Return the [x, y] coordinate for the center point of the cell that contains the specified text.  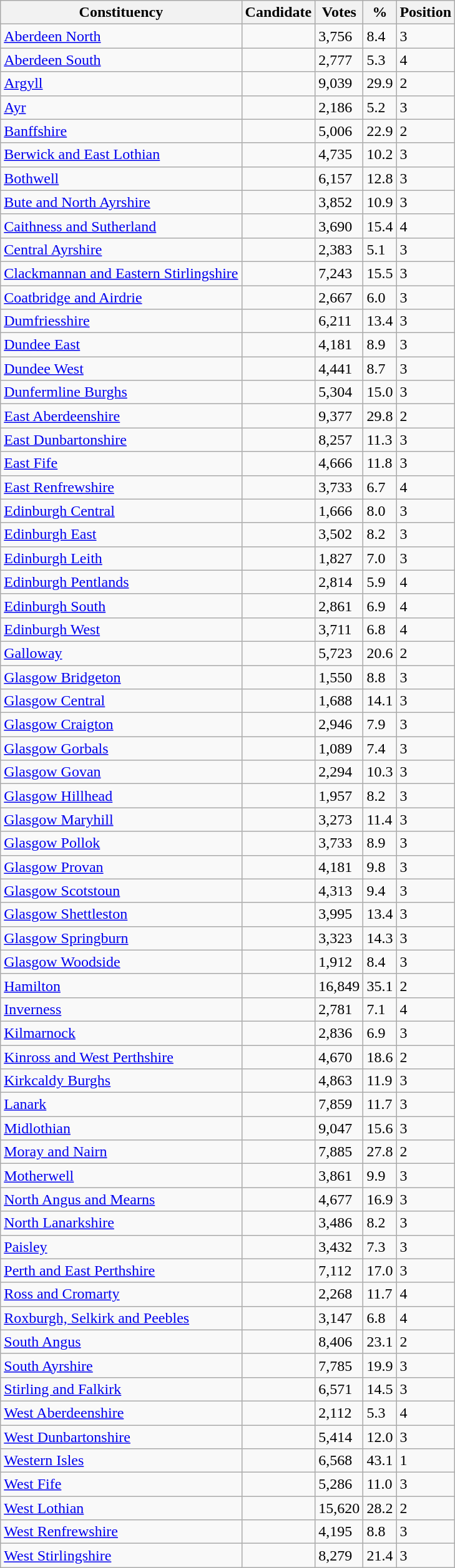
2,836 [340, 1033]
3,147 [340, 1318]
8,406 [340, 1342]
3,711 [340, 629]
2,777 [340, 60]
Position [426, 12]
15.0 [379, 392]
7.0 [379, 558]
Bothwell [121, 178]
Edinburgh Leith [121, 558]
4,441 [340, 369]
11.3 [379, 440]
5.2 [379, 107]
Kilmarnock [121, 1033]
Hamilton [121, 985]
7,243 [340, 273]
10.3 [379, 772]
Glasgow Woodside [121, 962]
14.5 [379, 1389]
Banffshire [121, 131]
Perth and East Perthshire [121, 1270]
5.9 [379, 582]
8,279 [340, 1556]
3,756 [340, 36]
1,666 [340, 511]
11.8 [379, 463]
Glasgow Provan [121, 867]
Edinburgh East [121, 535]
12.0 [379, 1436]
Argyll [121, 84]
5,723 [340, 653]
Moray and Nairn [121, 1152]
Edinburgh Pentlands [121, 582]
3,486 [340, 1223]
North Angus and Mearns [121, 1199]
4,666 [340, 463]
West Lothian [121, 1508]
West Dunbartonshire [121, 1436]
16.9 [379, 1199]
North Lanarkshire [121, 1223]
Western Isles [121, 1461]
23.1 [379, 1342]
35.1 [379, 985]
Edinburgh Central [121, 511]
3,502 [340, 535]
6,571 [340, 1389]
Coatbridge and Airdrie [121, 298]
Glasgow Gorbals [121, 748]
Glasgow Craigton [121, 725]
1,688 [340, 701]
9.9 [379, 1176]
Clackmannan and Eastern Stirlingshire [121, 273]
7,885 [340, 1152]
5,304 [340, 392]
West Fife [121, 1484]
15.5 [379, 273]
3,273 [340, 820]
14.3 [379, 938]
14.1 [379, 701]
2,112 [340, 1413]
1,957 [340, 796]
18.6 [379, 1057]
Dumfriesshire [121, 321]
2,294 [340, 772]
Glasgow Hillhead [121, 796]
Constituency [121, 12]
Kinross and West Perthshire [121, 1057]
11.4 [379, 820]
4,677 [340, 1199]
1,827 [340, 558]
2,814 [340, 582]
Dunfermline Burghs [121, 392]
3,432 [340, 1247]
8.0 [379, 511]
19.9 [379, 1365]
Glasgow Maryhill [121, 820]
2,667 [340, 298]
Ayr [121, 107]
7,859 [340, 1105]
Dundee East [121, 345]
Galloway [121, 653]
Glasgow Pollok [121, 843]
10.9 [379, 202]
6,157 [340, 178]
Votes [340, 12]
Glasgow Springburn [121, 938]
8.7 [379, 369]
43.1 [379, 1461]
Motherwell [121, 1176]
15.4 [379, 226]
Edinburgh South [121, 606]
Edinburgh West [121, 629]
South Ayrshire [121, 1365]
6,568 [340, 1461]
7.3 [379, 1247]
5,286 [340, 1484]
12.8 [379, 178]
2,861 [340, 606]
5,006 [340, 131]
1,912 [340, 962]
16,849 [340, 985]
6.7 [379, 487]
West Aberdeenshire [121, 1413]
2,946 [340, 725]
Midlothian [121, 1128]
9.4 [379, 891]
West Renfrewshire [121, 1532]
% [379, 12]
East Fife [121, 463]
7.4 [379, 748]
Glasgow Shettleston [121, 914]
4,195 [340, 1532]
5,414 [340, 1436]
10.2 [379, 155]
27.8 [379, 1152]
5.1 [379, 249]
22.9 [379, 131]
7.9 [379, 725]
Glasgow Central [121, 701]
Glasgow Govan [121, 772]
3,852 [340, 202]
Candidate [278, 12]
Glasgow Scotstoun [121, 891]
9,039 [340, 84]
South Angus [121, 1342]
East Aberdeenshire [121, 416]
9,047 [340, 1128]
Aberdeen North [121, 36]
7,785 [340, 1365]
11.0 [379, 1484]
6.0 [379, 298]
Inverness [121, 1009]
9,377 [340, 416]
1 [426, 1461]
3,995 [340, 914]
15,620 [340, 1508]
Caithness and Sutherland [121, 226]
4,313 [340, 891]
East Renfrewshire [121, 487]
4,670 [340, 1057]
Stirling and Falkirk [121, 1389]
6,211 [340, 321]
3,323 [340, 938]
2,383 [340, 249]
4,735 [340, 155]
Kirkcaldy Burghs [121, 1081]
3,690 [340, 226]
7,112 [340, 1270]
15.6 [379, 1128]
3,861 [340, 1176]
1,089 [340, 748]
2,186 [340, 107]
Berwick and East Lothian [121, 155]
20.6 [379, 653]
Lanark [121, 1105]
29.8 [379, 416]
West Stirlingshire [121, 1556]
1,550 [340, 677]
East Dunbartonshire [121, 440]
21.4 [379, 1556]
Ross and Cromarty [121, 1294]
Bute and North Ayrshire [121, 202]
8,257 [340, 440]
29.9 [379, 84]
Aberdeen South [121, 60]
Central Ayrshire [121, 249]
7.1 [379, 1009]
Glasgow Bridgeton [121, 677]
9.8 [379, 867]
28.2 [379, 1508]
17.0 [379, 1270]
Roxburgh, Selkirk and Peebles [121, 1318]
Dundee West [121, 369]
4,863 [340, 1081]
2,268 [340, 1294]
2,781 [340, 1009]
Paisley [121, 1247]
11.9 [379, 1081]
